Search for the cell housing the specified text and yield its [x, y] center coordinate. 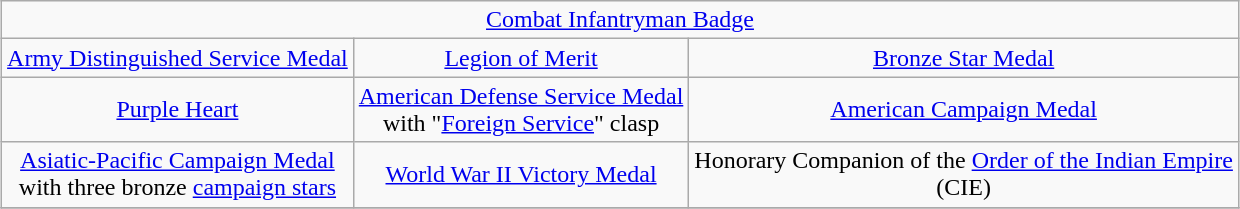
Bronze Star Medal [964, 58]
Legion of Merit [521, 58]
Army Distinguished Service Medal [178, 58]
Purple Heart [178, 110]
Honorary Companion of the Order of the Indian Empire(CIE) [964, 174]
American Campaign Medal [964, 110]
World War II Victory Medal [521, 174]
American Defense Service Medalwith "Foreign Service" clasp [521, 110]
Combat Infantryman Badge [620, 20]
Asiatic-Pacific Campaign Medalwith three bronze campaign stars [178, 174]
